Return the [X, Y] coordinate for the center point of the cell that contains the specified text.  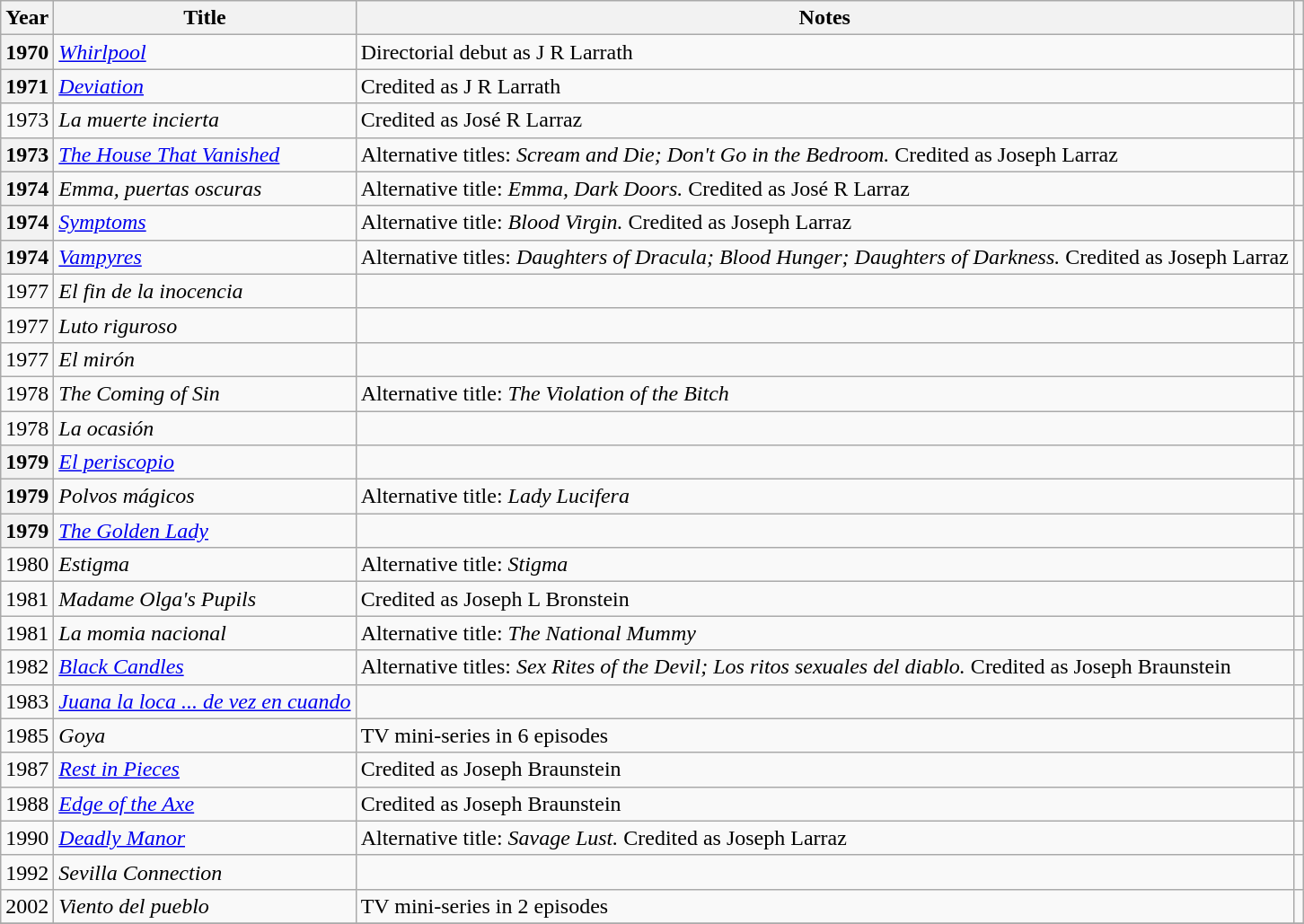
Year [27, 18]
El fin de la inocencia [205, 291]
Polvos mágicos [205, 497]
The Coming of Sin [205, 393]
Alternative title: The Violation of the Bitch [824, 393]
1988 [27, 804]
Title [205, 18]
Alternative title: The National Mummy [824, 633]
Alternative titles: Sex Rites of the Devil; Los ritos sexuales del diablo. Credited as Joseph Braunstein [824, 667]
1987 [27, 770]
1983 [27, 701]
Madame Olga's Pupils [205, 599]
The Golden Lady [205, 531]
Black Candles [205, 667]
TV mini-series in 6 episodes [824, 735]
1970 [27, 52]
Juana la loca ... de vez en cuando [205, 701]
Deadly Manor [205, 838]
Vampyres [205, 257]
El periscopio [205, 462]
Whirlpool [205, 52]
2002 [27, 906]
Viento del pueblo [205, 906]
Alternative title: Blood Virgin. Credited as Joseph Larraz [824, 223]
1980 [27, 565]
1971 [27, 86]
Credited as José R Larraz [824, 120]
Deviation [205, 86]
Sevilla Connection [205, 872]
El mirón [205, 359]
Alternative titles: Scream and Die; Don't Go in the Bedroom. Credited as Joseph Larraz [824, 154]
Alternative titles: Daughters of Dracula; Blood Hunger; Daughters of Darkness. Credited as Joseph Larraz [824, 257]
Goya [205, 735]
Credited as Joseph L Bronstein [824, 599]
La muerte incierta [205, 120]
1990 [27, 838]
La momia nacional [205, 633]
1985 [27, 735]
Estigma [205, 565]
Luto riguroso [205, 325]
1982 [27, 667]
Emma, puertas oscuras [205, 189]
Alternative title: Lady Lucifera [824, 497]
Credited as J R Larrath [824, 86]
Edge of the Axe [205, 804]
Notes [824, 18]
The House That Vanished [205, 154]
TV mini-series in 2 episodes [824, 906]
Alternative title: Emma, Dark Doors. Credited as José R Larraz [824, 189]
Directorial debut as J R Larrath [824, 52]
La ocasión [205, 428]
Alternative title: Stigma [824, 565]
Symptoms [205, 223]
1992 [27, 872]
Alternative title: Savage Lust. Credited as Joseph Larraz [824, 838]
Rest in Pieces [205, 770]
